Find where the given text appears and provide that cell's center as [x, y] coordinate. 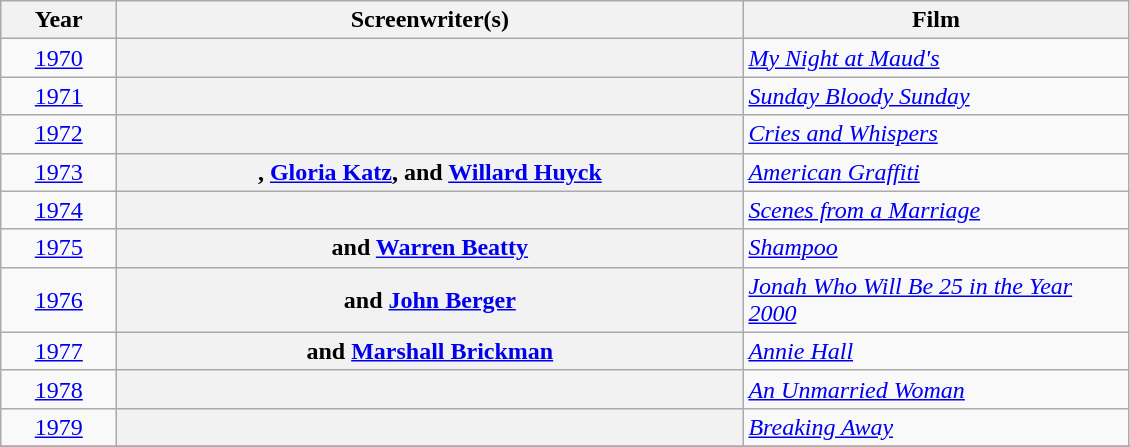
, Gloria Katz, and Willard Huyck [430, 172]
and John Berger [430, 300]
An Unmarried Woman [936, 389]
Year [59, 20]
Sunday Bloody Sunday [936, 96]
Jonah Who Will Be 25 in the Year 2000 [936, 300]
American Graffiti [936, 172]
Annie Hall [936, 351]
1977 [59, 351]
Scenes from a Marriage [936, 210]
and Marshall Brickman [430, 351]
1972 [59, 134]
1974 [59, 210]
and Warren Beatty [430, 248]
Shampoo [936, 248]
Breaking Away [936, 427]
Screenwriter(s) [430, 20]
1975 [59, 248]
1978 [59, 389]
1973 [59, 172]
1979 [59, 427]
1970 [59, 58]
Cries and Whispers [936, 134]
Film [936, 20]
1976 [59, 300]
1971 [59, 96]
My Night at Maud's [936, 58]
